Scan for the cell matching the given text and deliver its [X, Y] coordinate at center. 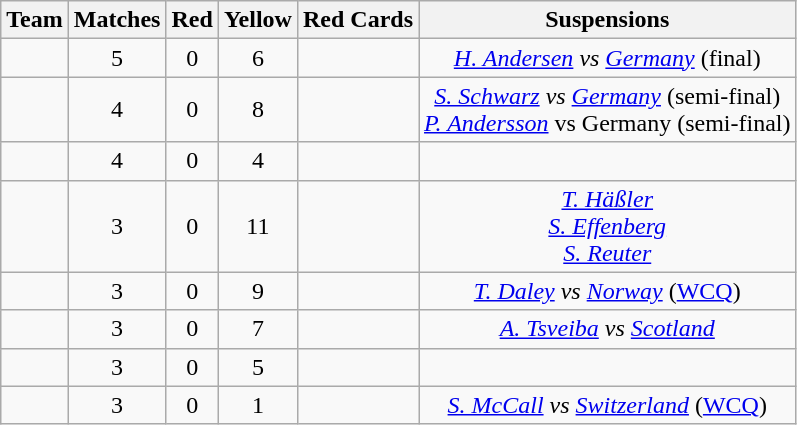
S. Schwarz vs Germany (semi-final)P. Andersson vs Germany (semi-final) [608, 110]
Matches [117, 20]
Red [192, 20]
Yellow [258, 20]
A. Tsveiba vs Scotland [608, 329]
Team [35, 20]
S. McCall vs Switzerland (WCQ) [608, 405]
1 [258, 405]
7 [258, 329]
Red Cards [358, 20]
T. HäßlerS. EffenbergS. Reuter [608, 226]
T. Daley vs Norway (WCQ) [608, 291]
9 [258, 291]
8 [258, 110]
Suspensions [608, 20]
6 [258, 58]
H. Andersen vs Germany (final) [608, 58]
11 [258, 226]
